Find where the given text appears and provide that cell's center as [X, Y] coordinate. 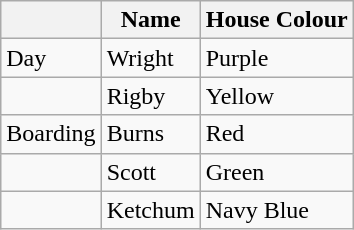
Yellow [276, 96]
Scott [150, 172]
Day [51, 58]
Ketchum [150, 210]
Rigby [150, 96]
Purple [276, 58]
Navy Blue [276, 210]
Boarding [51, 134]
Name [150, 20]
Red [276, 134]
Green [276, 172]
Wright [150, 58]
Burns [150, 134]
House Colour [276, 20]
